Provide the [x, y] coordinate of the cell's center where the given text is located.  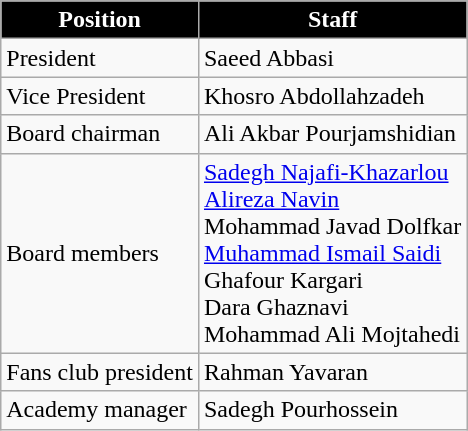
Staff [332, 20]
Position [100, 20]
Board members [100, 253]
Sadegh Najafi-KhazarlouAlireza NavinMohammad Javad DolfkarMuhammad Ismail SaidiGhafour KargariDara GhaznaviMohammad Ali Mojtahedi [332, 253]
Khosro Abdollahzadeh [332, 96]
Ali Akbar Pourjamshidian [332, 134]
Board chairman [100, 134]
Saeed Abbasi [332, 58]
President [100, 58]
Rahman Yavaran [332, 372]
Academy manager [100, 410]
Vice President [100, 96]
Fans club president [100, 372]
Sadegh Pourhossein [332, 410]
